Identify which cell holds the provided text, then report its (x, y) central coordinate. 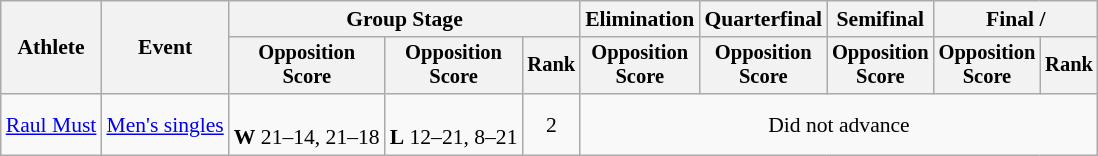
Men's singles (164, 124)
Did not advance (839, 124)
Raul Must (52, 124)
Quarterfinal (763, 19)
Final / (1016, 19)
L 12–21, 8–21 (454, 124)
Elimination (640, 19)
Athlete (52, 48)
2 (552, 124)
W 21–14, 21–18 (307, 124)
Group Stage (404, 19)
Event (164, 48)
Semifinal (880, 19)
